Locate the cell with the specified text and output its (x, y) center coordinate. 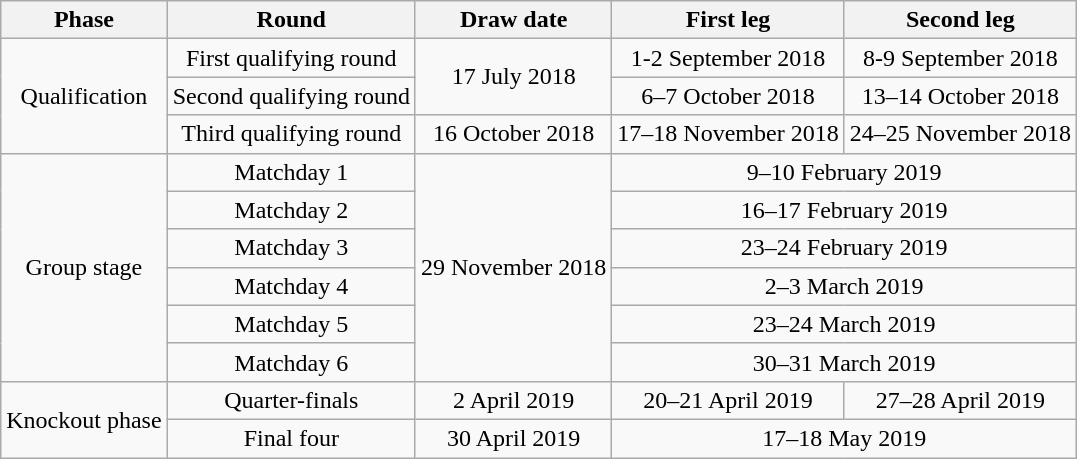
17–18 November 2018 (728, 134)
2–3 March 2019 (844, 286)
Matchday 5 (291, 324)
First leg (728, 20)
8-9 September 2018 (960, 58)
9–10 February 2019 (844, 172)
16 October 2018 (513, 134)
Third qualifying round (291, 134)
24–25 November 2018 (960, 134)
2 April 2019 (513, 400)
23–24 February 2019 (844, 248)
Quarter-finals (291, 400)
Matchday 6 (291, 362)
17–18 May 2019 (844, 438)
20–21 April 2019 (728, 400)
Phase (84, 20)
Matchday 2 (291, 210)
30 April 2019 (513, 438)
Round (291, 20)
1-2 September 2018 (728, 58)
Group stage (84, 267)
First qualifying round (291, 58)
17 July 2018 (513, 77)
Matchday 1 (291, 172)
Qualification (84, 96)
Matchday 3 (291, 248)
Second leg (960, 20)
16–17 February 2019 (844, 210)
Final four (291, 438)
23–24 March 2019 (844, 324)
Draw date (513, 20)
6–7 October 2018 (728, 96)
Second qualifying round (291, 96)
Knockout phase (84, 419)
27–28 April 2019 (960, 400)
29 November 2018 (513, 267)
30–31 March 2019 (844, 362)
Matchday 4 (291, 286)
13–14 October 2018 (960, 96)
